Detect which cell encompasses the target text, then output its (X, Y) center coordinate. 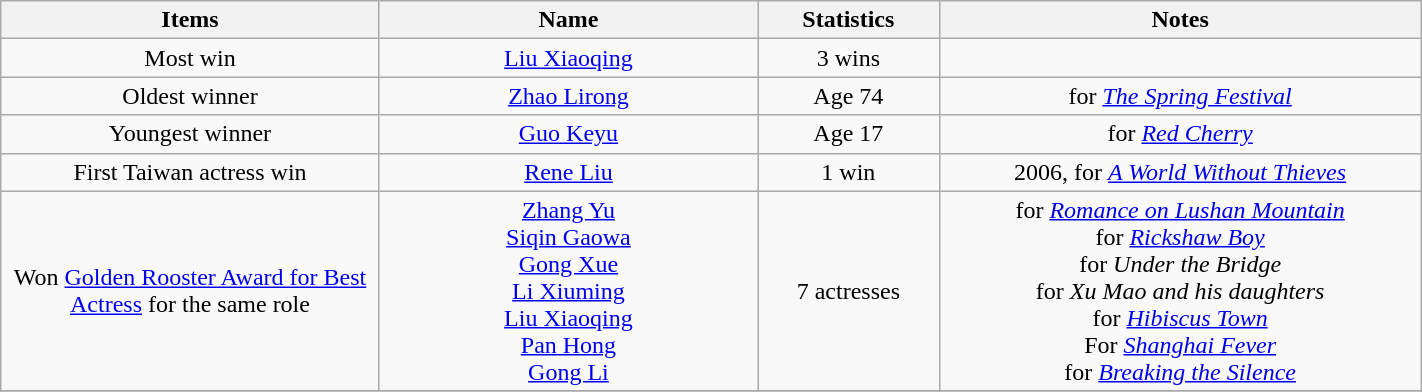
Youngest winner (190, 134)
Oldest winner (190, 96)
3 wins (848, 58)
Liu Xiaoqing (568, 58)
Won Golden Rooster Award for Best Actress for the same role (190, 291)
Age 17 (848, 134)
Statistics (848, 20)
Zhang YuSiqin GaowaGong XueLi XiumingLiu XiaoqingPan HongGong Li (568, 291)
Age 74 (848, 96)
Name (568, 20)
Guo Keyu (568, 134)
for Red Cherry (1180, 134)
2006, for A World Without Thieves (1180, 172)
Zhao Lirong (568, 96)
Notes (1180, 20)
Rene Liu (568, 172)
Most win (190, 58)
Items (190, 20)
7 actresses (848, 291)
for The Spring Festival (1180, 96)
1 win (848, 172)
First Taiwan actress win (190, 172)
